From the cell containing the given text, extract its center point as (X, Y) coordinate. 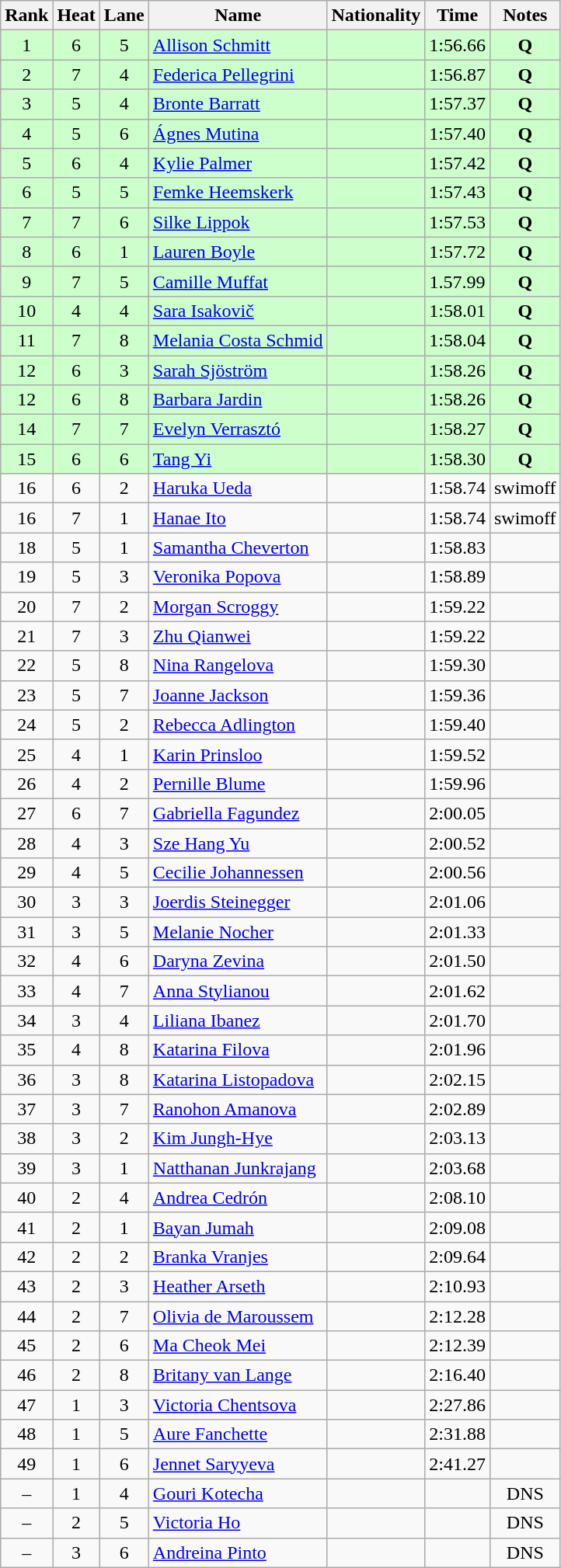
41 (26, 1227)
27 (26, 813)
45 (26, 1346)
2:16.40 (458, 1375)
38 (26, 1139)
Victoria Chentsova (238, 1405)
2:03.68 (458, 1168)
Heather Arseth (238, 1286)
48 (26, 1434)
Cecilie Johannessen (238, 873)
Pernille Blume (238, 784)
34 (26, 1020)
2:27.86 (458, 1405)
2:01.50 (458, 961)
2:41.27 (458, 1464)
2:31.88 (458, 1434)
Katarina Listopadova (238, 1080)
Joerdis Steinegger (238, 902)
Ma Cheok Mei (238, 1346)
31 (26, 932)
1:58.89 (458, 577)
40 (26, 1198)
Federica Pellegrini (238, 75)
23 (26, 695)
Time (458, 16)
Samantha Cheverton (238, 548)
35 (26, 1050)
Bronte Barratt (238, 104)
32 (26, 961)
Sze Hang Yu (238, 843)
Jennet Saryyeva (238, 1464)
Victoria Ho (238, 1523)
2:02.15 (458, 1080)
2:10.93 (458, 1286)
46 (26, 1375)
1:58.83 (458, 548)
2:00.05 (458, 813)
1:59.36 (458, 695)
39 (26, 1168)
2:09.64 (458, 1257)
11 (26, 340)
Camille Muffat (238, 281)
14 (26, 429)
Liliana Ibanez (238, 1020)
Andrea Cedrón (238, 1198)
1:57.42 (458, 163)
2:01.70 (458, 1020)
20 (26, 607)
Anna Stylianou (238, 991)
2:03.13 (458, 1139)
37 (26, 1109)
2:12.39 (458, 1346)
15 (26, 459)
Lane (124, 16)
Rank (26, 16)
18 (26, 548)
25 (26, 754)
1:59.30 (458, 666)
Allison Schmitt (238, 45)
36 (26, 1080)
43 (26, 1286)
1:59.52 (458, 754)
Branka Vranjes (238, 1257)
Morgan Scroggy (238, 607)
Barbara Jardin (238, 400)
1:59.96 (458, 784)
1:57.72 (458, 252)
Kim Jungh-Hye (238, 1139)
Sara Isakovič (238, 311)
Hanae Ito (238, 518)
Daryna Zevina (238, 961)
21 (26, 636)
42 (26, 1257)
26 (26, 784)
2:01.96 (458, 1050)
1:58.30 (458, 459)
1:56.87 (458, 75)
2:12.28 (458, 1316)
1:57.40 (458, 134)
Kylie Palmer (238, 163)
2:08.10 (458, 1198)
Zhu Qianwei (238, 636)
1:57.53 (458, 222)
Britany van Lange (238, 1375)
29 (26, 873)
Olivia de Maroussem (238, 1316)
1:58.04 (458, 340)
Tang Yi (238, 459)
Name (238, 16)
1:58.01 (458, 311)
Joanne Jackson (238, 695)
Notes (525, 16)
1:57.43 (458, 193)
2:00.56 (458, 873)
Bayan Jumah (238, 1227)
Melanie Nocher (238, 932)
Ranohon Amanova (238, 1109)
2:01.62 (458, 991)
47 (26, 1405)
Haruka Ueda (238, 488)
Evelyn Verrasztó (238, 429)
Gouri Kotecha (238, 1493)
Heat (76, 16)
Femke Heemskerk (238, 193)
19 (26, 577)
Silke Lippok (238, 222)
2:01.06 (458, 902)
Katarina Filova (238, 1050)
Ágnes Mutina (238, 134)
2:01.33 (458, 932)
2:09.08 (458, 1227)
49 (26, 1464)
Rebecca Adlington (238, 725)
1.57.99 (458, 281)
Lauren Boyle (238, 252)
2:02.89 (458, 1109)
22 (26, 666)
10 (26, 311)
9 (26, 281)
30 (26, 902)
1:58.27 (458, 429)
Andreina Pinto (238, 1552)
Melania Costa Schmid (238, 340)
Natthanan Junkrajang (238, 1168)
33 (26, 991)
Karin Prinsloo (238, 754)
Nationality (376, 16)
24 (26, 725)
Aure Fanchette (238, 1434)
Sarah Sjöström (238, 370)
1:57.37 (458, 104)
Gabriella Fagundez (238, 813)
44 (26, 1316)
Nina Rangelova (238, 666)
28 (26, 843)
1:59.40 (458, 725)
Veronika Popova (238, 577)
1:56.66 (458, 45)
2:00.52 (458, 843)
